Determine the (x, y) coordinate at the center of the cell enclosing the given text.  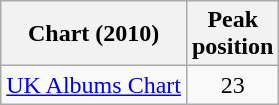
UK Albums Chart (94, 85)
Chart (2010) (94, 34)
23 (232, 85)
Peakposition (232, 34)
